Search for the cell housing the specified text and yield its [x, y] center coordinate. 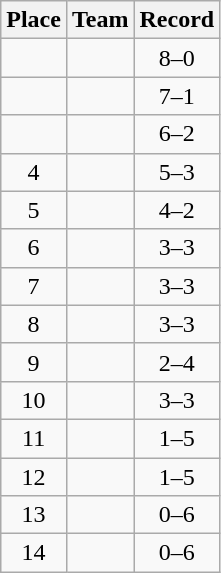
13 [34, 515]
4–2 [177, 210]
11 [34, 438]
4 [34, 172]
Team [100, 20]
12 [34, 477]
6 [34, 248]
9 [34, 362]
8–0 [177, 58]
7 [34, 286]
Record [177, 20]
2–4 [177, 362]
10 [34, 400]
14 [34, 553]
6–2 [177, 134]
5–3 [177, 172]
Place [34, 20]
5 [34, 210]
8 [34, 324]
7–1 [177, 96]
